Extract the (X, Y) coordinate from the center of the cell holding the provided text.  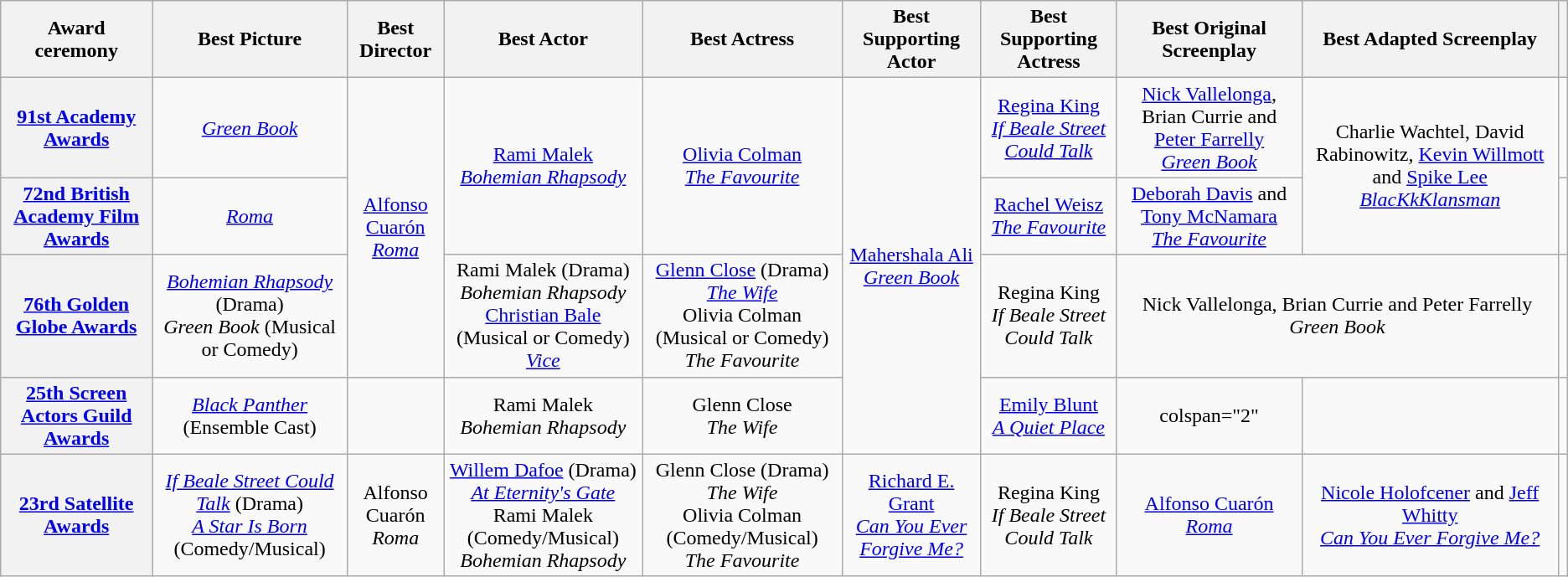
Best Actress (742, 39)
Rami Malek (Drama)Bohemian RhapsodyChristian Bale (Musical or Comedy)Vice (543, 316)
Glenn CloseThe Wife (742, 415)
Bohemian Rhapsody (Drama)Green Book (Musical or Comedy) (250, 316)
23rd Satellite Awards (77, 515)
Nicole Holofcener and Jeff WhittyCan You Ever Forgive Me? (1430, 515)
Black Panther (Ensemble Cast) (250, 415)
Green Book (250, 127)
If Beale Street Could Talk (Drama)A Star Is Born (Comedy/Musical) (250, 515)
25th Screen Actors Guild Awards (77, 415)
colspan="2" (1210, 415)
Best Director (395, 39)
Best Actor (543, 39)
76th Golden Globe Awards (77, 316)
Best Picture (250, 39)
Award ceremony (77, 39)
Olivia ColmanThe Favourite (742, 166)
91st Academy Awards (77, 127)
Emily BluntA Quiet Place (1049, 415)
Best Original Screenplay (1210, 39)
Richard E. GrantCan You Ever Forgive Me? (911, 515)
Roma (250, 216)
Glenn Close (Drama)The WifeOlivia Colman (Musical or Comedy)The Favourite (742, 316)
Deborah Davis and Tony McNamaraThe Favourite (1210, 216)
Charlie Wachtel, David Rabinowitz, Kevin Willmott and Spike LeeBlacKkKlansman (1430, 166)
Best Supporting Actress (1049, 39)
Rachel WeiszThe Favourite (1049, 216)
Willem Dafoe (Drama)At Eternity's GateRami Malek (Comedy/Musical)Bohemian Rhapsody (543, 515)
Glenn Close (Drama)The WifeOlivia Colman (Comedy/Musical)The Favourite (742, 515)
Mahershala AliGreen Book (911, 266)
Best Adapted Screenplay (1430, 39)
Best Supporting Actor (911, 39)
72nd British Academy Film Awards (77, 216)
